For the text-containing cell, return its midpoint in (X, Y) coordinate format. 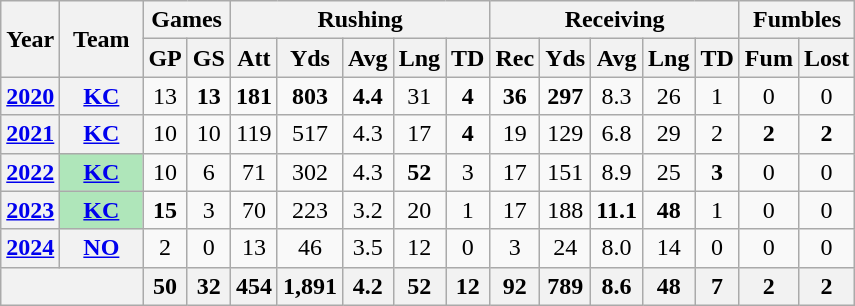
15 (165, 210)
181 (254, 96)
789 (566, 286)
8.0 (617, 248)
2020 (30, 96)
20 (419, 210)
8.9 (617, 172)
Games (186, 20)
Team (102, 39)
8.3 (617, 96)
188 (566, 210)
92 (515, 286)
129 (566, 134)
50 (165, 286)
31 (419, 96)
NO (102, 248)
3.5 (368, 248)
Receiving (614, 20)
302 (310, 172)
Att (254, 58)
25 (668, 172)
11.1 (617, 210)
Fum (768, 58)
46 (310, 248)
32 (208, 286)
GP (165, 58)
8.6 (617, 286)
803 (310, 96)
3.2 (368, 210)
2023 (30, 210)
151 (566, 172)
71 (254, 172)
7 (717, 286)
70 (254, 210)
36 (515, 96)
Lost (826, 58)
119 (254, 134)
2024 (30, 248)
6.8 (617, 134)
Rushing (360, 20)
19 (515, 134)
26 (668, 96)
2022 (30, 172)
2021 (30, 134)
Fumbles (796, 20)
297 (566, 96)
GS (208, 58)
223 (310, 210)
Rec (515, 58)
Year (30, 39)
24 (566, 248)
517 (310, 134)
29 (668, 134)
6 (208, 172)
14 (668, 248)
454 (254, 286)
4.2 (368, 286)
4.4 (368, 96)
1,891 (310, 286)
